Return the [X, Y] coordinate for the center point of the cell that contains the specified text.  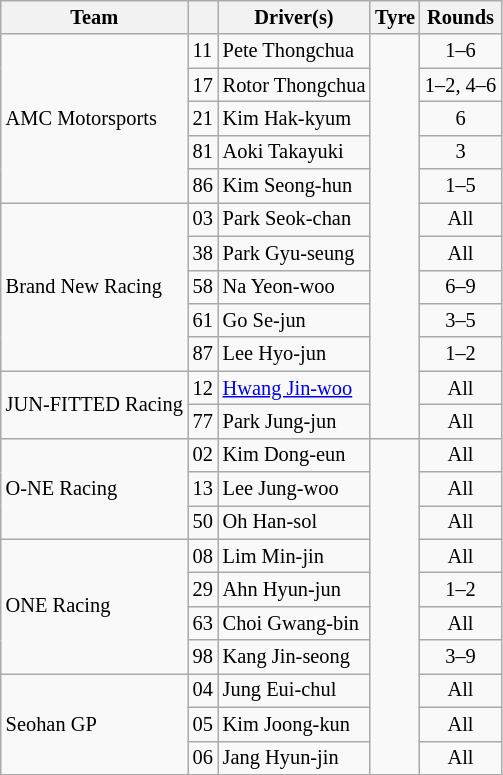
Kim Seong-hun [294, 186]
Team [94, 17]
AMC Motorsports [94, 118]
08 [203, 556]
77 [203, 421]
Kim Hak-kyum [294, 118]
Driver(s) [294, 17]
JUN-FITTED Racing [94, 404]
81 [203, 152]
98 [203, 657]
1–2, 4–6 [460, 85]
3–9 [460, 657]
13 [203, 489]
58 [203, 287]
Tyre [395, 17]
Rounds [460, 17]
3 [460, 152]
1–6 [460, 51]
3–5 [460, 320]
Park Seok-chan [294, 219]
Jang Hyun-jin [294, 758]
Oh Han-sol [294, 522]
Seohan GP [94, 724]
03 [203, 219]
Lee Jung-woo [294, 489]
02 [203, 455]
Lim Min-jin [294, 556]
1–5 [460, 186]
Brand New Racing [94, 286]
87 [203, 354]
Pete Thongchua [294, 51]
6–9 [460, 287]
Go Se-jun [294, 320]
Park Gyu-seung [294, 253]
Kim Dong-eun [294, 455]
06 [203, 758]
Ahn Hyun-jun [294, 589]
11 [203, 51]
04 [203, 690]
Lee Hyo-jun [294, 354]
21 [203, 118]
29 [203, 589]
Park Jung-jun [294, 421]
63 [203, 623]
Rotor Thongchua [294, 85]
6 [460, 118]
Kang Jin-seong [294, 657]
Kim Joong-kun [294, 724]
Na Yeon-woo [294, 287]
61 [203, 320]
86 [203, 186]
Aoki Takayuki [294, 152]
50 [203, 522]
17 [203, 85]
Hwang Jin-woo [294, 388]
O-NE Racing [94, 488]
Jung Eui-chul [294, 690]
ONE Racing [94, 606]
05 [203, 724]
Choi Gwang-bin [294, 623]
38 [203, 253]
12 [203, 388]
